Determine the (x, y) coordinate at the center of the cell enclosing the given text.  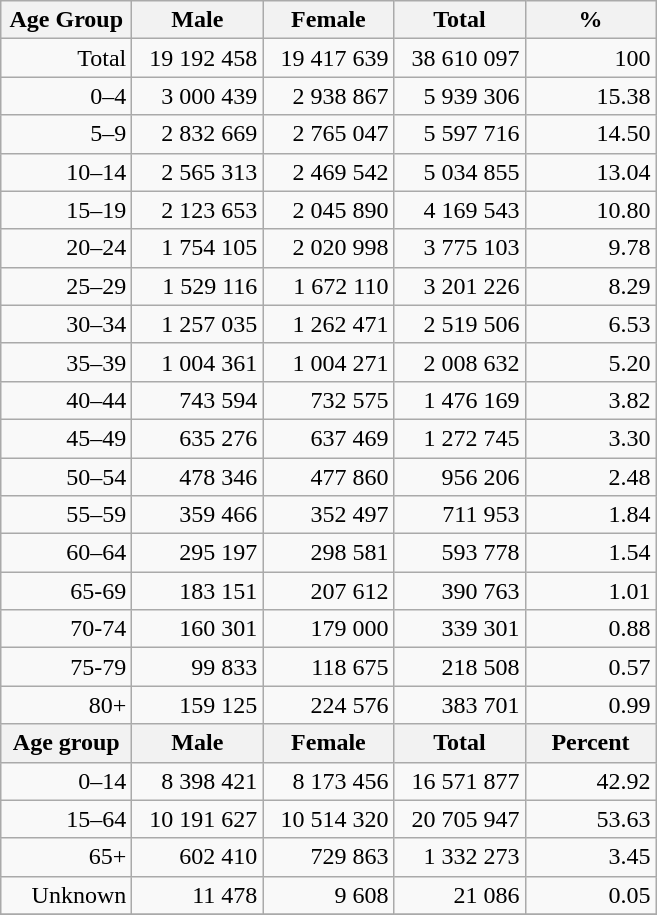
Age Group (66, 20)
1 754 105 (198, 248)
179 000 (328, 629)
2 565 313 (198, 172)
295 197 (198, 553)
25–29 (66, 286)
602 410 (198, 857)
2 832 669 (198, 134)
42.92 (590, 781)
38 610 097 (460, 58)
2 519 506 (460, 324)
0.05 (590, 895)
0.57 (590, 667)
1 672 110 (328, 286)
3.82 (590, 400)
53.63 (590, 819)
6.53 (590, 324)
1 272 745 (460, 438)
1.54 (590, 553)
Age group (66, 743)
15–19 (66, 210)
20–24 (66, 248)
3 000 439 (198, 96)
3.30 (590, 438)
477 860 (328, 477)
339 301 (460, 629)
298 581 (328, 553)
70-74 (66, 629)
2 469 542 (328, 172)
1 332 273 (460, 857)
1 004 271 (328, 362)
20 705 947 (460, 819)
Percent (590, 743)
3 775 103 (460, 248)
0–14 (66, 781)
5 034 855 (460, 172)
11 478 (198, 895)
729 863 (328, 857)
60–64 (66, 553)
2 020 998 (328, 248)
3 201 226 (460, 286)
19 192 458 (198, 58)
2 008 632 (460, 362)
9 608 (328, 895)
593 778 (460, 553)
711 953 (460, 515)
10 191 627 (198, 819)
1.01 (590, 591)
5 597 716 (460, 134)
65-69 (66, 591)
635 276 (198, 438)
80+ (66, 705)
2.48 (590, 477)
2 938 867 (328, 96)
Unknown (66, 895)
10.80 (590, 210)
19 417 639 (328, 58)
118 675 (328, 667)
10 514 320 (328, 819)
956 206 (460, 477)
15–64 (66, 819)
637 469 (328, 438)
1 257 035 (198, 324)
0.88 (590, 629)
15.38 (590, 96)
30–34 (66, 324)
160 301 (198, 629)
478 346 (198, 477)
8 173 456 (328, 781)
45–49 (66, 438)
75-79 (66, 667)
383 701 (460, 705)
14.50 (590, 134)
1 262 471 (328, 324)
35–39 (66, 362)
1 476 169 (460, 400)
% (590, 20)
224 576 (328, 705)
40–44 (66, 400)
8.29 (590, 286)
10–14 (66, 172)
3.45 (590, 857)
2 765 047 (328, 134)
5.20 (590, 362)
21 086 (460, 895)
218 508 (460, 667)
732 575 (328, 400)
55–59 (66, 515)
5 939 306 (460, 96)
0.99 (590, 705)
16 571 877 (460, 781)
390 763 (460, 591)
13.04 (590, 172)
0–4 (66, 96)
352 497 (328, 515)
5–9 (66, 134)
9.78 (590, 248)
207 612 (328, 591)
359 466 (198, 515)
1 529 116 (198, 286)
1 004 361 (198, 362)
743 594 (198, 400)
65+ (66, 857)
2 123 653 (198, 210)
183 151 (198, 591)
99 833 (198, 667)
4 169 543 (460, 210)
1.84 (590, 515)
159 125 (198, 705)
2 045 890 (328, 210)
100 (590, 58)
50–54 (66, 477)
8 398 421 (198, 781)
